Provide the [x, y] coordinate of the cell's center where the given text is located.  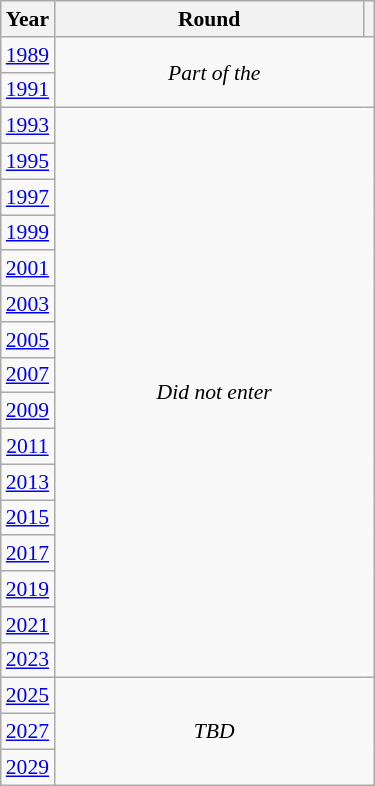
2011 [28, 447]
1993 [28, 126]
2015 [28, 518]
1997 [28, 197]
2019 [28, 589]
Year [28, 19]
2003 [28, 304]
2021 [28, 625]
2007 [28, 375]
2027 [28, 732]
1991 [28, 90]
Did not enter [214, 393]
TBD [214, 732]
2005 [28, 340]
2001 [28, 269]
1995 [28, 162]
2017 [28, 554]
2029 [28, 767]
Round [209, 19]
2023 [28, 660]
2009 [28, 411]
1999 [28, 233]
1989 [28, 55]
2013 [28, 482]
Part of the [214, 72]
2025 [28, 696]
